From the cell containing the given text, extract its center point as (X, Y) coordinate. 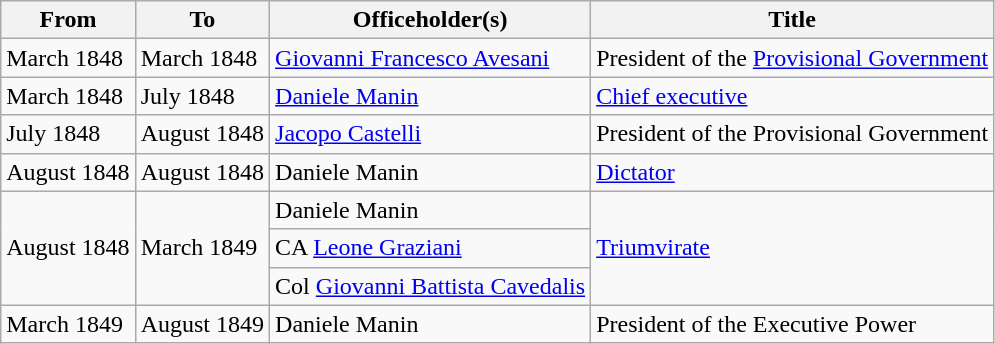
President of the Executive Power (792, 324)
To (202, 20)
August 1849 (202, 324)
From (68, 20)
Col Giovanni Battista Cavedalis (430, 286)
Dictator (792, 172)
Jacopo Castelli (430, 134)
Triumvirate (792, 248)
Chief executive (792, 96)
Title (792, 20)
CA Leone Graziani (430, 248)
Officeholder(s) (430, 20)
Giovanni Francesco Avesani (430, 58)
